Scan for the cell matching the given text and deliver its (x, y) coordinate at center. 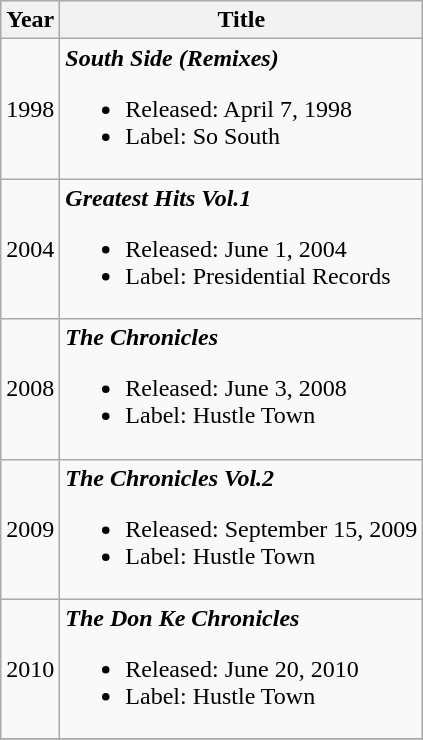
The ChroniclesReleased: June 3, 2008Label: Hustle Town (242, 389)
2009 (30, 529)
2008 (30, 389)
The Don Ke ChroniclesReleased: June 20, 2010Label: Hustle Town (242, 669)
The Chronicles Vol.2Released: September 15, 2009Label: Hustle Town (242, 529)
2004 (30, 249)
Year (30, 20)
2010 (30, 669)
1998 (30, 109)
Greatest Hits Vol.1Released: June 1, 2004Label: Presidential Records (242, 249)
Title (242, 20)
South Side (Remixes)Released: April 7, 1998Label: So South (242, 109)
